Provide the (X, Y) coordinate of the cell's center where the given text is located.  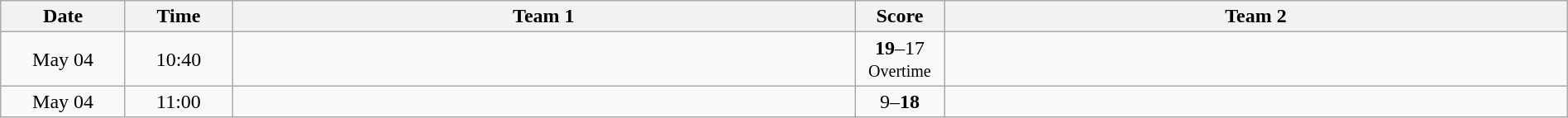
Team 2 (1256, 17)
19–17Overtime (900, 59)
Team 1 (544, 17)
10:40 (179, 59)
9–18 (900, 101)
Score (900, 17)
11:00 (179, 101)
Time (179, 17)
Date (63, 17)
